Scan for the cell matching the given text and deliver its [x, y] coordinate at center. 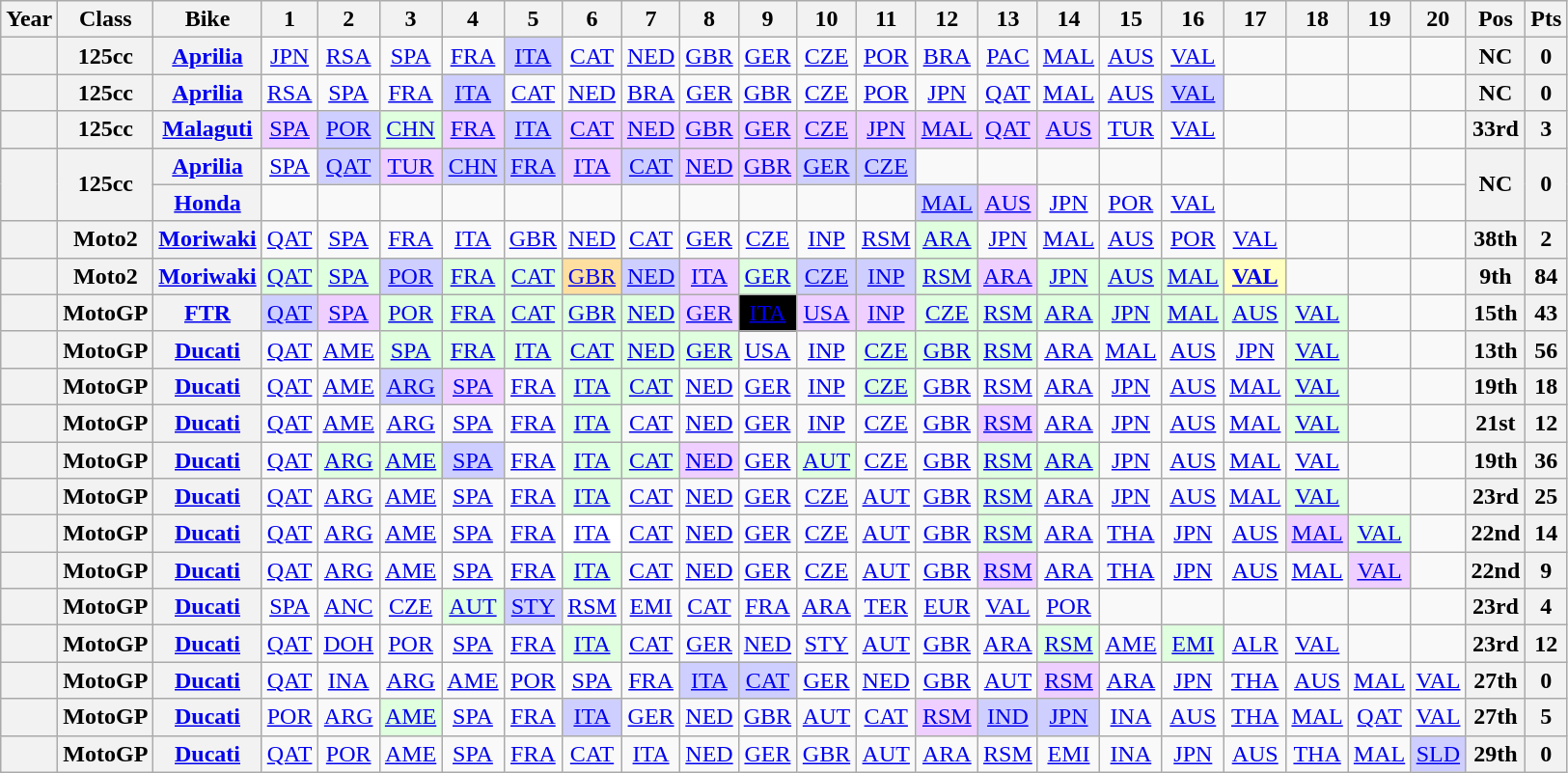
13th [1496, 349]
29th [1496, 754]
Year [29, 19]
17 [1255, 19]
Bike [207, 19]
Pts [1546, 19]
ANC [348, 607]
Malaguti [207, 129]
10 [827, 19]
9th [1496, 276]
36 [1546, 460]
15th [1496, 313]
56 [1546, 349]
TER [886, 607]
DOH [348, 644]
6 [592, 19]
8 [709, 19]
21st [1496, 423]
Honda [207, 203]
33rd [1496, 129]
7 [650, 19]
38th [1496, 239]
EUR [947, 607]
20 [1438, 19]
FTR [207, 313]
SLD [1438, 754]
13 [1008, 19]
1 [289, 19]
15 [1131, 19]
25 [1546, 497]
16 [1193, 19]
19 [1379, 19]
PAC [1008, 56]
IND [1008, 717]
Class [106, 19]
11 [886, 19]
Pos [1496, 19]
84 [1546, 276]
ALR [1255, 644]
43 [1546, 313]
